Return the [X, Y] coordinate for the center point of the cell that contains the specified text.  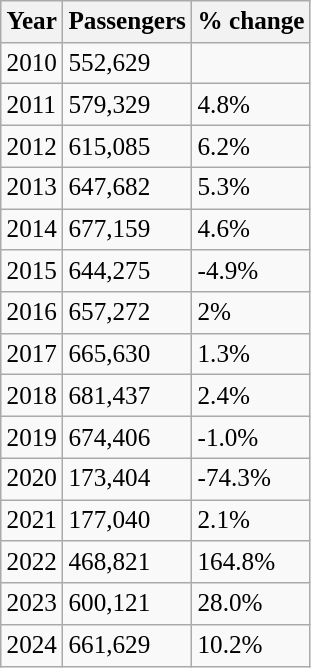
164.8% [252, 562]
173,404 [128, 479]
-4.9% [252, 271]
2.1% [252, 520]
644,275 [128, 271]
2023 [32, 604]
-1.0% [252, 437]
2011 [32, 105]
665,630 [128, 354]
647,682 [128, 188]
2022 [32, 562]
% change [252, 22]
2018 [32, 396]
600,121 [128, 604]
2024 [32, 645]
2013 [32, 188]
-74.3% [252, 479]
2010 [32, 63]
177,040 [128, 520]
552,629 [128, 63]
2% [252, 313]
2016 [32, 313]
Passengers [128, 22]
615,085 [128, 146]
468,821 [128, 562]
5.3% [252, 188]
2014 [32, 229]
6.2% [252, 146]
10.2% [252, 645]
579,329 [128, 105]
677,159 [128, 229]
4.8% [252, 105]
2021 [32, 520]
28.0% [252, 604]
681,437 [128, 396]
1.3% [252, 354]
657,272 [128, 313]
Year [32, 22]
2019 [32, 437]
674,406 [128, 437]
2020 [32, 479]
661,629 [128, 645]
2015 [32, 271]
2017 [32, 354]
2012 [32, 146]
2.4% [252, 396]
4.6% [252, 229]
